Output the [X, Y] coordinate of the center of the cell containing the given text.  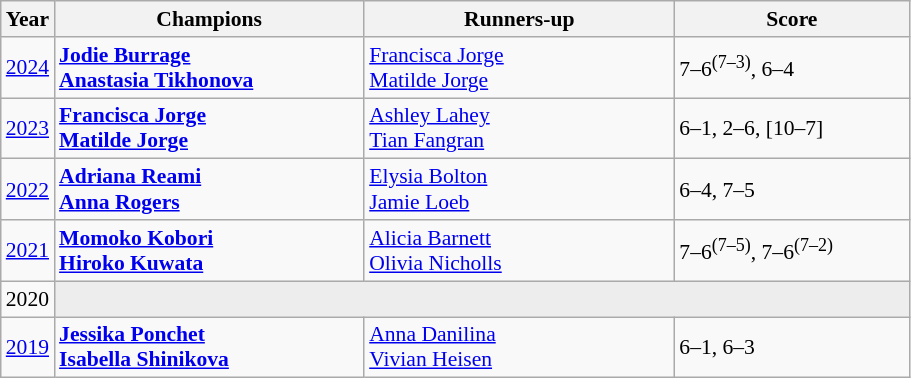
2020 [28, 299]
6–4, 7–5 [792, 190]
6–1, 6–3 [792, 348]
7–6(7–5), 7–6(7–2) [792, 250]
2023 [28, 128]
Runners-up [519, 19]
Year [28, 19]
Score [792, 19]
2024 [28, 68]
Anna Danilina Vivian Heisen [519, 348]
Ashley Lahey Tian Fangran [519, 128]
Alicia Barnett Olivia Nicholls [519, 250]
2022 [28, 190]
Champions [209, 19]
7–6(7–3), 6–4 [792, 68]
2019 [28, 348]
2021 [28, 250]
Jessika Ponchet Isabella Shinikova [209, 348]
Adriana Reami Anna Rogers [209, 190]
6–1, 2–6, [10–7] [792, 128]
Momoko Kobori Hiroko Kuwata [209, 250]
Jodie Burrage Anastasia Tikhonova [209, 68]
Elysia Bolton Jamie Loeb [519, 190]
